Output the [X, Y] coordinate of the center of the cell containing the given text.  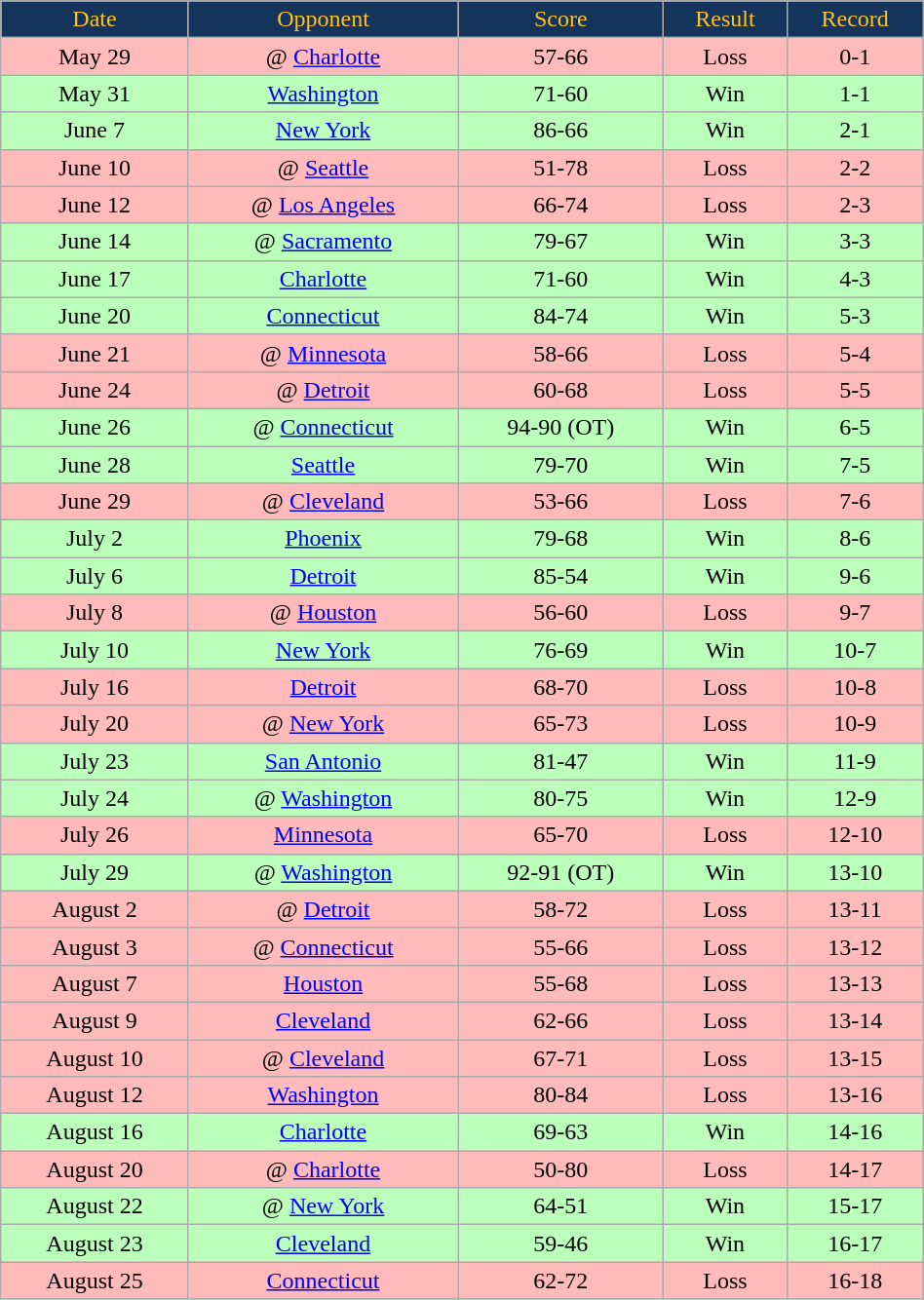
80-75 [561, 798]
60-68 [561, 390]
San Antonio [323, 761]
55-68 [561, 983]
5-4 [855, 353]
62-66 [561, 1020]
9-6 [855, 576]
@ Houston [323, 613]
Minnesota [323, 835]
June 28 [96, 465]
July 2 [96, 539]
June 20 [96, 316]
84-74 [561, 316]
11-9 [855, 761]
65-73 [561, 724]
June 12 [96, 205]
July 16 [96, 687]
July 23 [96, 761]
2-2 [855, 168]
July 10 [96, 650]
76-69 [561, 650]
Opponent [323, 19]
7-5 [855, 465]
13-16 [855, 1095]
8-6 [855, 539]
Date [96, 19]
1-1 [855, 94]
66-74 [561, 205]
14-17 [855, 1169]
5-5 [855, 390]
July 26 [96, 835]
July 24 [96, 798]
@ Sacramento [323, 242]
May 29 [96, 57]
July 6 [96, 576]
August 9 [96, 1020]
15-17 [855, 1206]
June 29 [96, 502]
August 10 [96, 1057]
August 25 [96, 1281]
May 31 [96, 94]
13-10 [855, 872]
4-3 [855, 279]
Record [855, 19]
16-18 [855, 1281]
14-16 [855, 1132]
58-72 [561, 909]
August 23 [96, 1243]
Seattle [323, 465]
5-3 [855, 316]
50-80 [561, 1169]
August 16 [96, 1132]
59-46 [561, 1243]
13-15 [855, 1057]
56-60 [561, 613]
67-71 [561, 1057]
62-72 [561, 1281]
Houston [323, 983]
July 20 [96, 724]
79-67 [561, 242]
65-70 [561, 835]
10-8 [855, 687]
12-9 [855, 798]
16-17 [855, 1243]
August 3 [96, 946]
10-7 [855, 650]
Score [561, 19]
86-66 [561, 131]
81-47 [561, 761]
Phoenix [323, 539]
7-6 [855, 502]
79-70 [561, 465]
69-63 [561, 1132]
August 7 [96, 983]
94-90 (OT) [561, 427]
@ Seattle [323, 168]
Result [725, 19]
August 22 [96, 1206]
August 2 [96, 909]
@ Los Angeles [323, 205]
12-10 [855, 835]
June 24 [96, 390]
51-78 [561, 168]
June 21 [96, 353]
June 10 [96, 168]
6-5 [855, 427]
0-1 [855, 57]
13-11 [855, 909]
80-84 [561, 1095]
@ Minnesota [323, 353]
79-68 [561, 539]
July 29 [96, 872]
13-13 [855, 983]
10-9 [855, 724]
August 20 [96, 1169]
June 7 [96, 131]
13-12 [855, 946]
85-54 [561, 576]
55-66 [561, 946]
July 8 [96, 613]
64-51 [561, 1206]
58-66 [561, 353]
3-3 [855, 242]
2-1 [855, 131]
August 12 [96, 1095]
2-3 [855, 205]
68-70 [561, 687]
53-66 [561, 502]
June 26 [96, 427]
June 14 [96, 242]
13-14 [855, 1020]
92-91 (OT) [561, 872]
9-7 [855, 613]
June 17 [96, 279]
57-66 [561, 57]
